Identify which cell holds the provided text, then report its (x, y) central coordinate. 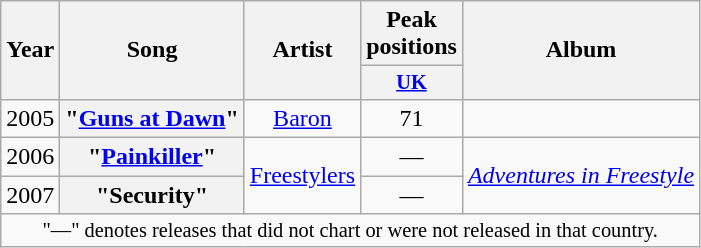
Song (152, 50)
71 (412, 118)
"—" denotes releases that did not chart or were not released in that country. (350, 231)
2007 (30, 195)
Freestylers (302, 176)
Year (30, 50)
2006 (30, 157)
2005 (30, 118)
Album (580, 50)
Baron (302, 118)
UK (412, 83)
"Security" (152, 195)
"Guns at Dawn" (152, 118)
Peak positions (412, 34)
"Painkiller" (152, 157)
Adventures in Freestyle (580, 176)
Artist (302, 50)
